Output the (x, y) coordinate of the center of the cell containing the given text.  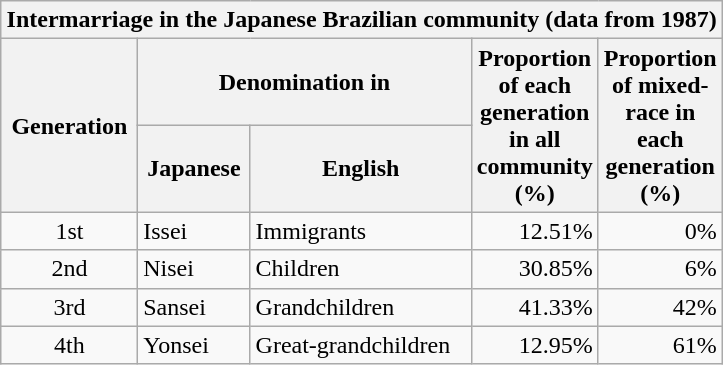
Nisei (194, 269)
Denomination in (305, 82)
Great-grandchildren (360, 345)
Immigrants (360, 231)
30.85% (534, 269)
Japanese (194, 168)
42% (660, 307)
Children (360, 269)
Grandchildren (360, 307)
6% (660, 269)
12.95% (534, 345)
1st (70, 231)
Intermarriage in the Japanese Brazilian community (data from 1987) (362, 20)
3rd (70, 307)
Sansei (194, 307)
English (360, 168)
41.33% (534, 307)
61% (660, 345)
12.51% (534, 231)
Proportion of each generation in all community (%) (534, 126)
0% (660, 231)
2nd (70, 269)
Generation (70, 126)
Yonsei (194, 345)
Issei (194, 231)
Proportion of mixed-race in each generation (%) (660, 126)
4th (70, 345)
